Capture the cell that displays the provided text and extract its (x, y) central coordinate. 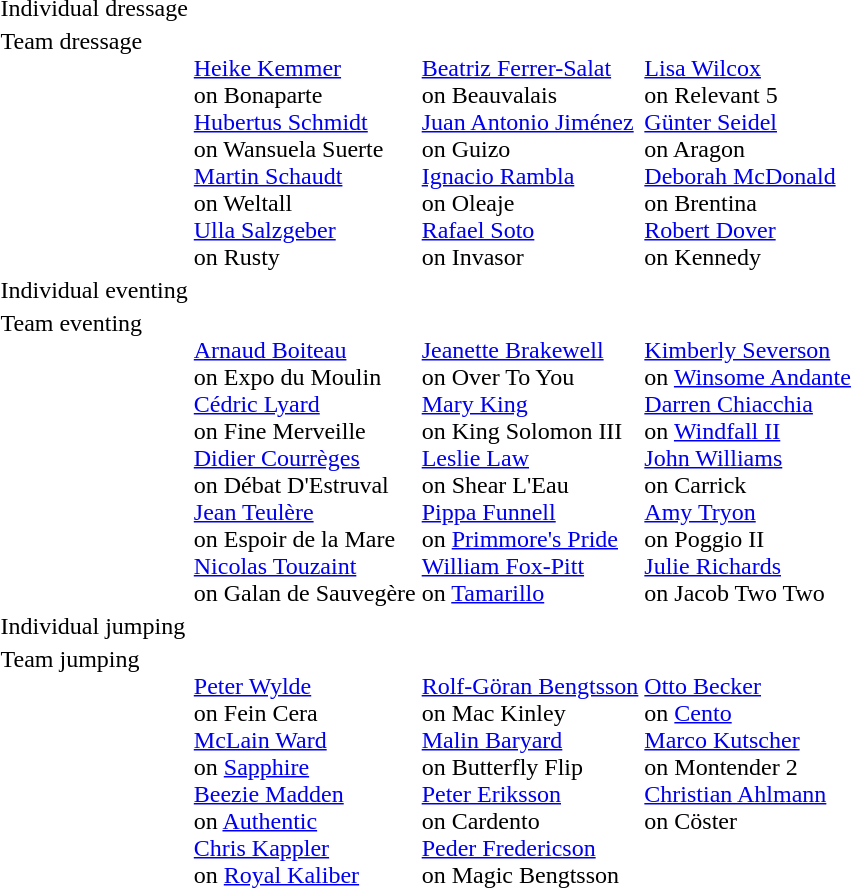
Heike Kemmer on BonaparteHubertus Schmidt on Wansuela SuerteMartin Schaudt on WeltallUlla Salzgeber on Rusty (304, 149)
Beatriz Ferrer-Salat on BeauvalaisJuan Antonio Jiménez on GuizoIgnacio Rambla on OleajeRafael Soto on Invasor (530, 149)
